Detect which cell encompasses the target text, then output its (x, y) center coordinate. 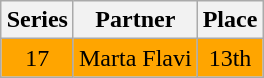
13th (230, 58)
Marta Flavi (135, 58)
Partner (135, 20)
17 (37, 58)
Series (37, 20)
Place (230, 20)
